Return [X, Y] of the center of cell containing provided text 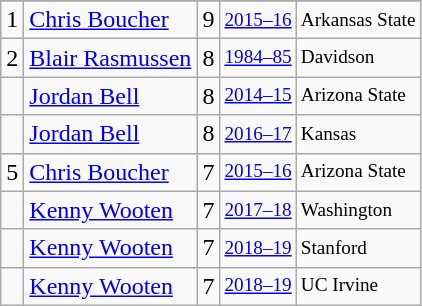
Davidson [358, 58]
2 [12, 58]
2016–17 [258, 134]
Arkansas State [358, 20]
UC Irvine [358, 286]
Stanford [358, 248]
1984–85 [258, 58]
5 [12, 172]
Blair Rasmussen [110, 58]
Kansas [358, 134]
1 [12, 20]
2014–15 [258, 96]
Washington [358, 210]
2017–18 [258, 210]
9 [208, 20]
